For the text-containing cell, return its midpoint in (x, y) coordinate format. 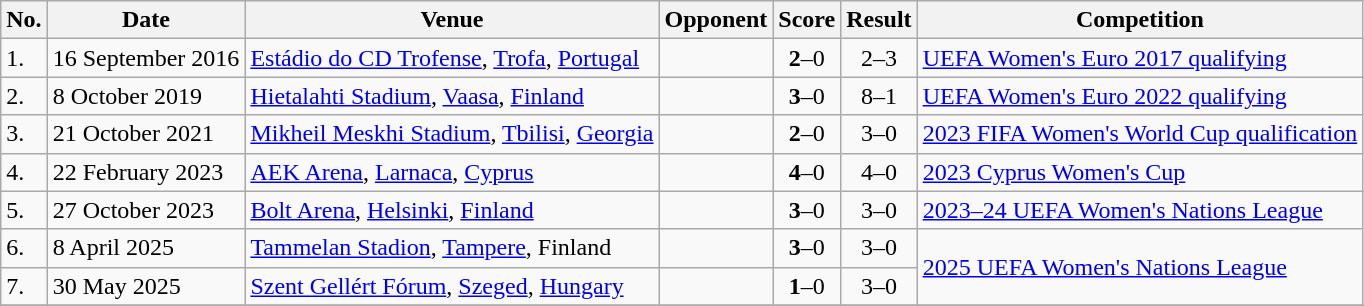
2023–24 UEFA Women's Nations League (1140, 210)
21 October 2021 (146, 134)
4. (24, 172)
AEK Arena, Larnaca, Cyprus (452, 172)
6. (24, 248)
UEFA Women's Euro 2017 qualifying (1140, 58)
No. (24, 20)
5. (24, 210)
Mikheil Meskhi Stadium, Tbilisi, Georgia (452, 134)
UEFA Women's Euro 2022 qualifying (1140, 96)
1. (24, 58)
8 October 2019 (146, 96)
Bolt Arena, Helsinki, Finland (452, 210)
Hietalahti Stadium, Vaasa, Finland (452, 96)
8 April 2025 (146, 248)
Date (146, 20)
Opponent (716, 20)
Competition (1140, 20)
27 October 2023 (146, 210)
Szent Gellért Fórum, Szeged, Hungary (452, 286)
22 February 2023 (146, 172)
Score (807, 20)
16 September 2016 (146, 58)
8–1 (879, 96)
7. (24, 286)
2023 Cyprus Women's Cup (1140, 172)
2023 FIFA Women's World Cup qualification (1140, 134)
Estádio do CD Trofense, Trofa, Portugal (452, 58)
Result (879, 20)
2. (24, 96)
30 May 2025 (146, 286)
Venue (452, 20)
2025 UEFA Women's Nations League (1140, 267)
1–0 (807, 286)
3. (24, 134)
2–3 (879, 58)
Tammelan Stadion, Tampere, Finland (452, 248)
